For the text-containing cell, return its midpoint in (X, Y) coordinate format. 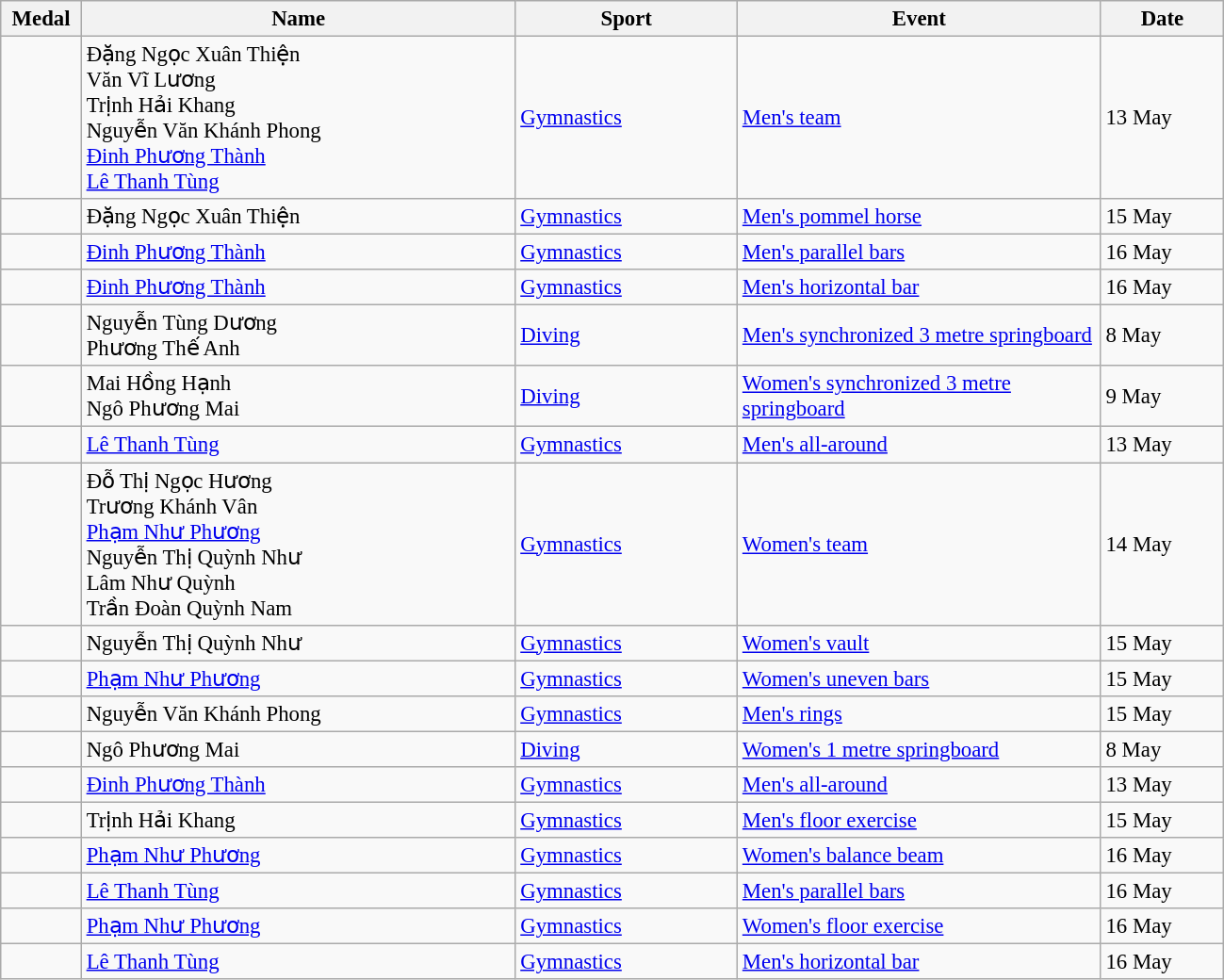
Women's balance beam (920, 856)
Men's pommel horse (920, 217)
Men's synchronized 3 metre springboard (920, 335)
Đặng Ngọc Xuân Thiện (298, 217)
Men's rings (920, 713)
Women's uneven bars (920, 678)
Ngô Phương Mai (298, 749)
Women's 1 metre springboard (920, 749)
Women's team (920, 545)
Sport (627, 19)
14 May (1163, 545)
Women's synchronized 3 metre springboard (920, 396)
Date (1163, 19)
Nguyễn Thị Quỳnh Như (298, 643)
Nguyễn Tùng DươngPhương Thế Anh (298, 335)
Nguyễn Văn Khánh Phong (298, 713)
Men's floor exercise (920, 820)
Đặng Ngọc Xuân ThiệnVăn Vĩ LươngTrịnh Hải KhangNguyễn Văn Khánh PhongĐinh Phương ThànhLê Thanh Tùng (298, 119)
Mai Hồng HạnhNgô Phương Mai (298, 396)
Name (298, 19)
Trịnh Hải Khang (298, 820)
Women's vault (920, 643)
9 May (1163, 396)
Medal (41, 19)
Event (920, 19)
Women's floor exercise (920, 926)
Men's team (920, 119)
Đỗ Thị Ngọc HươngTrương Khánh VânPhạm Như PhươngNguyễn Thị Quỳnh NhưLâm Như QuỳnhTrần Đoàn Quỳnh Nam (298, 545)
